Return the [x, y] coordinate for the center point of the cell that contains the specified text.  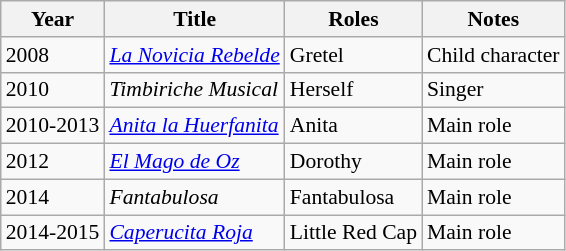
Little Red Cap [354, 233]
2010 [53, 90]
Gretel [354, 55]
Herself [354, 90]
2014 [53, 197]
Year [53, 19]
Caperucita Roja [194, 233]
Notes [494, 19]
Child character [494, 55]
Title [194, 19]
2012 [53, 162]
Timbiriche Musical [194, 90]
2014-2015 [53, 233]
2008 [53, 55]
Singer [494, 90]
Anita la Huerfanita [194, 126]
Roles [354, 19]
La Novicia Rebelde [194, 55]
Dorothy [354, 162]
Anita [354, 126]
El Mago de Oz [194, 162]
2010-2013 [53, 126]
